Detect which cell encompasses the target text, then output its [x, y] center coordinate. 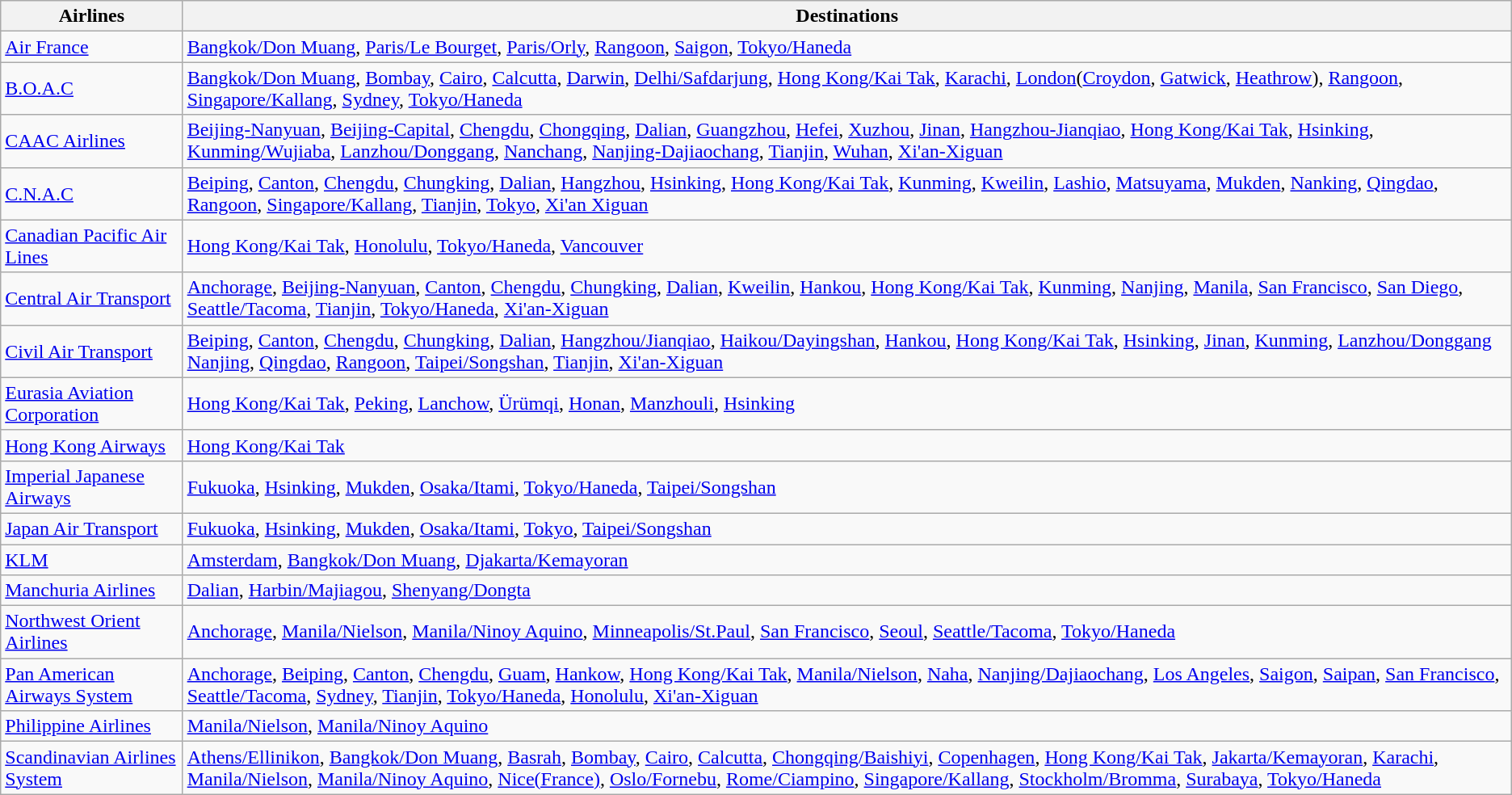
Fukuoka, Hsinking, Mukden, Osaka/Itami, Tokyo/Haneda, Taipei/Songshan [846, 486]
Canadian Pacific Air Lines [92, 246]
Japan Air Transport [92, 528]
KLM [92, 560]
Manila/Nielson, Manila/Ninoy Aquino [846, 726]
Philippine Airlines [92, 726]
Bangkok/Don Muang, Paris/Le Bourget, Paris/Orly, Rangoon, Saigon, Tokyo/Haneda [846, 47]
Civil Air Transport [92, 351]
Dalian, Harbin/Majiagou, Shenyang/Dongta [846, 591]
Imperial Japanese Airways [92, 486]
Central Air Transport [92, 299]
Manchuria Airlines [92, 591]
Air France [92, 47]
Hong Kong Airways [92, 445]
Airlines [92, 16]
Eurasia Aviation Corporation [92, 404]
Hong Kong/Kai Tak, Peking, Lanchow, Ürümqi, Honan, Manzhouli, Hsinking [846, 404]
Fukuoka, Hsinking, Mukden, Osaka/Itami, Tokyo, Taipei/Songshan [846, 528]
C.N.A.C [92, 194]
Northwest Orient Airlines [92, 632]
Anchorage, Manila/Nielson, Manila/Ninoy Aquino, Minneapolis/St.Paul, San Francisco, Seoul, Seattle/Tacoma, Tokyo/Haneda [846, 632]
B.O.A.C [92, 89]
Pan American Airways System [92, 685]
CAAC Airlines [92, 141]
Hong Kong/Kai Tak [846, 445]
Amsterdam, Bangkok/Don Muang, Djakarta/Kemayoran [846, 560]
Scandinavian Airlines System [92, 768]
Hong Kong/Kai Tak, Honolulu, Tokyo/Haneda, Vancouver [846, 246]
Destinations [846, 16]
